Determine the [X, Y] coordinate at the center of the cell enclosing the given text.  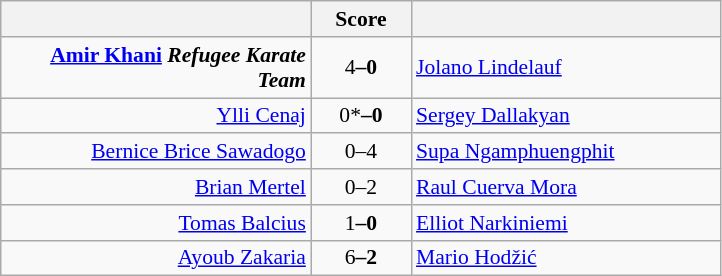
4–0 [361, 68]
0*–0 [361, 116]
Sergey Dallakyan [566, 116]
Elliot Narkiniemi [566, 223]
Amir Khani Refugee Karate Team [156, 68]
Bernice Brice Sawadogo [156, 152]
0–2 [361, 187]
Raul Cuerva Mora [566, 187]
Score [361, 19]
1–0 [361, 223]
0–4 [361, 152]
Jolano Lindelauf [566, 68]
Mario Hodžić [566, 258]
Brian Mertel [156, 187]
Ayoub Zakaria [156, 258]
Ylli Cenaj [156, 116]
Supa Ngamphuengphit [566, 152]
6–2 [361, 258]
Tomas Balcius [156, 223]
